Scan for the cell matching the given text and deliver its (x, y) coordinate at center. 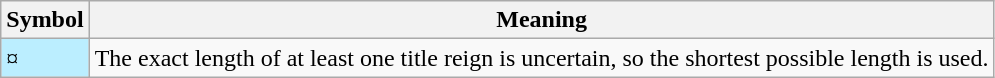
¤ (45, 58)
The exact length of at least one title reign is uncertain, so the shortest possible length is used. (542, 58)
Meaning (542, 20)
Symbol (45, 20)
